From the cell containing the given text, extract its center point as [X, Y] coordinate. 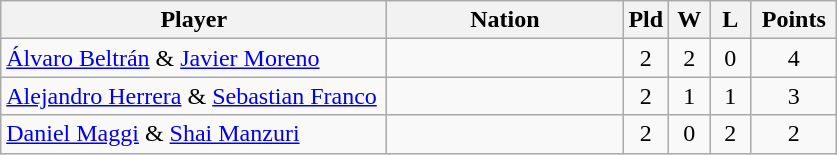
Player [194, 20]
Daniel Maggi & Shai Manzuri [194, 134]
Pld [646, 20]
W [690, 20]
Points [794, 20]
4 [794, 58]
Nation [505, 20]
L [730, 20]
Alejandro Herrera & Sebastian Franco [194, 96]
3 [794, 96]
Álvaro Beltrán & Javier Moreno [194, 58]
